Extract the [x, y] coordinate from the center of the cell holding the provided text.  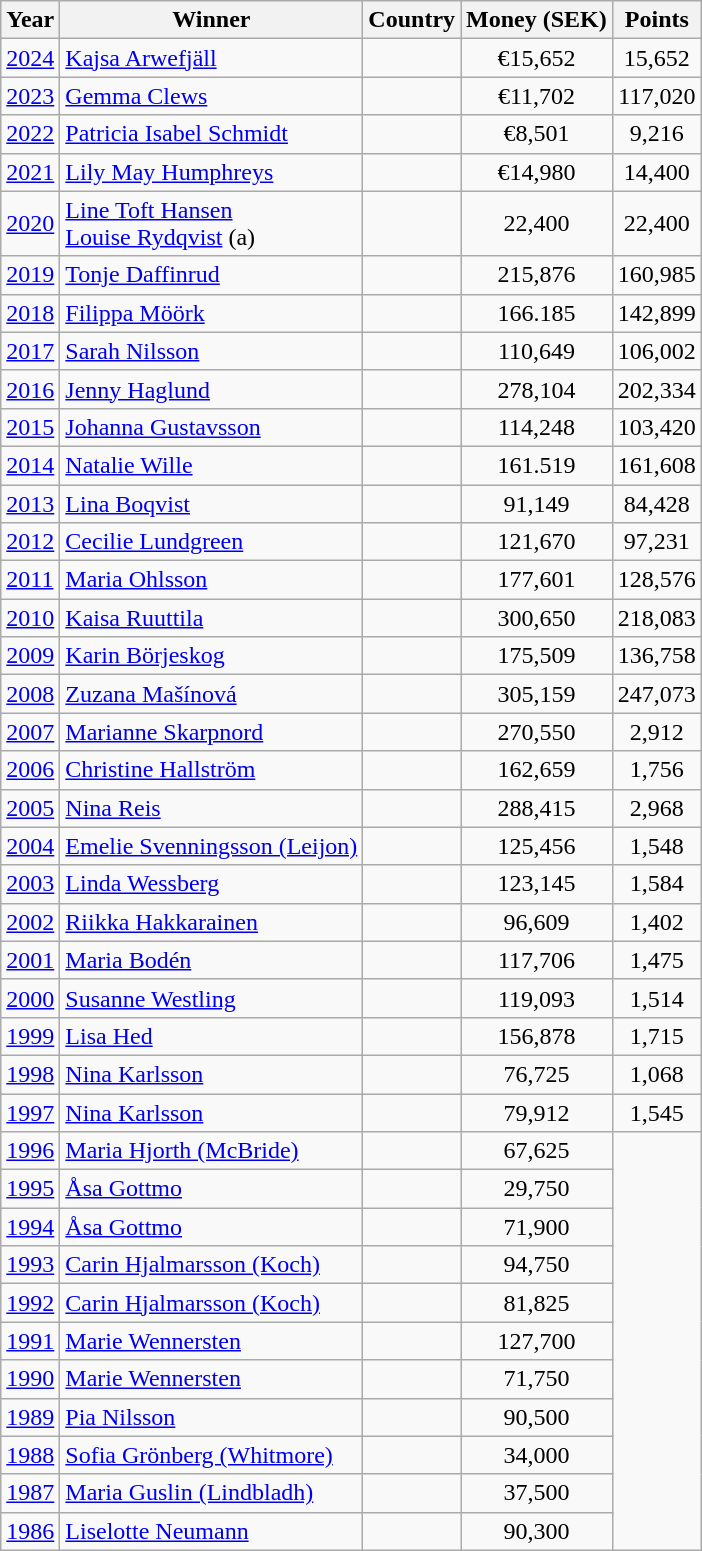
106,002 [656, 351]
1998 [30, 1074]
Filippa Möörk [212, 313]
119,093 [537, 998]
1,756 [656, 770]
2005 [30, 808]
2017 [30, 351]
1995 [30, 1189]
110,649 [537, 351]
2010 [30, 618]
1991 [30, 1341]
Karin Börjeskog [212, 656]
1,545 [656, 1113]
Lina Boqvist [212, 503]
Natalie Wille [212, 465]
Liselotte Neumann [212, 1531]
270,550 [537, 732]
Susanne Westling [212, 998]
1,584 [656, 884]
Tonje Daffinrud [212, 275]
15,652 [656, 58]
1,514 [656, 998]
Pia Nilsson [212, 1417]
2001 [30, 960]
2011 [30, 580]
2016 [30, 389]
300,650 [537, 618]
Zuzana Mašínová [212, 694]
2008 [30, 694]
Maria Bodén [212, 960]
14,400 [656, 172]
1,402 [656, 922]
1,715 [656, 1036]
125,456 [537, 846]
67,625 [537, 1151]
1,548 [656, 846]
215,876 [537, 275]
1990 [30, 1379]
1999 [30, 1036]
2002 [30, 922]
76,725 [537, 1074]
Nina Reis [212, 808]
Maria Guslin (Lindbladh) [212, 1493]
121,670 [537, 542]
Johanna Gustavsson [212, 427]
79,912 [537, 1113]
84,428 [656, 503]
€14,980 [537, 172]
218,083 [656, 618]
2014 [30, 465]
Sofia Grönberg (Whitmore) [212, 1455]
2013 [30, 503]
2004 [30, 846]
103,420 [656, 427]
Maria Ohlsson [212, 580]
94,750 [537, 1265]
1994 [30, 1227]
161.519 [537, 465]
Patricia Isabel Schmidt [212, 134]
Winner [212, 20]
Riikka Hakkarainen [212, 922]
177,601 [537, 580]
Cecilie Lundgreen [212, 542]
71,750 [537, 1379]
37,500 [537, 1493]
€11,702 [537, 96]
€15,652 [537, 58]
2000 [30, 998]
Jenny Haglund [212, 389]
2007 [30, 732]
Money (SEK) [537, 20]
91,149 [537, 503]
2022 [30, 134]
81,825 [537, 1303]
2,968 [656, 808]
29,750 [537, 1189]
90,500 [537, 1417]
34,000 [537, 1455]
166.185 [537, 313]
162,659 [537, 770]
Marianne Skarpnord [212, 732]
2024 [30, 58]
Gemma Clews [212, 96]
2020 [30, 224]
2003 [30, 884]
2009 [30, 656]
Kaisa Ruuttila [212, 618]
2,912 [656, 732]
247,073 [656, 694]
Line Toft HansenLouise Rydqvist (a) [212, 224]
Kajsa Arwefjäll [212, 58]
202,334 [656, 389]
96,609 [537, 922]
Lily May Humphreys [212, 172]
128,576 [656, 580]
117,020 [656, 96]
2021 [30, 172]
2012 [30, 542]
Lisa Hed [212, 1036]
127,700 [537, 1341]
Emelie Svenningsson (Leijon) [212, 846]
97,231 [656, 542]
1992 [30, 1303]
161,608 [656, 465]
2006 [30, 770]
2019 [30, 275]
Country [412, 20]
156,878 [537, 1036]
136,758 [656, 656]
2018 [30, 313]
9,216 [656, 134]
1997 [30, 1113]
90,300 [537, 1531]
1988 [30, 1455]
1987 [30, 1493]
Points [656, 20]
1,068 [656, 1074]
1993 [30, 1265]
142,899 [656, 313]
1,475 [656, 960]
71,900 [537, 1227]
114,248 [537, 427]
Linda Wessberg [212, 884]
278,104 [537, 389]
Christine Hallström [212, 770]
Maria Hjorth (McBride) [212, 1151]
175,509 [537, 656]
1989 [30, 1417]
2015 [30, 427]
€8,501 [537, 134]
Year [30, 20]
2023 [30, 96]
305,159 [537, 694]
117,706 [537, 960]
123,145 [537, 884]
160,985 [656, 275]
1996 [30, 1151]
1986 [30, 1531]
288,415 [537, 808]
Sarah Nilsson [212, 351]
